Return the [X, Y] coordinate for the center point of the cell that contains the specified text.  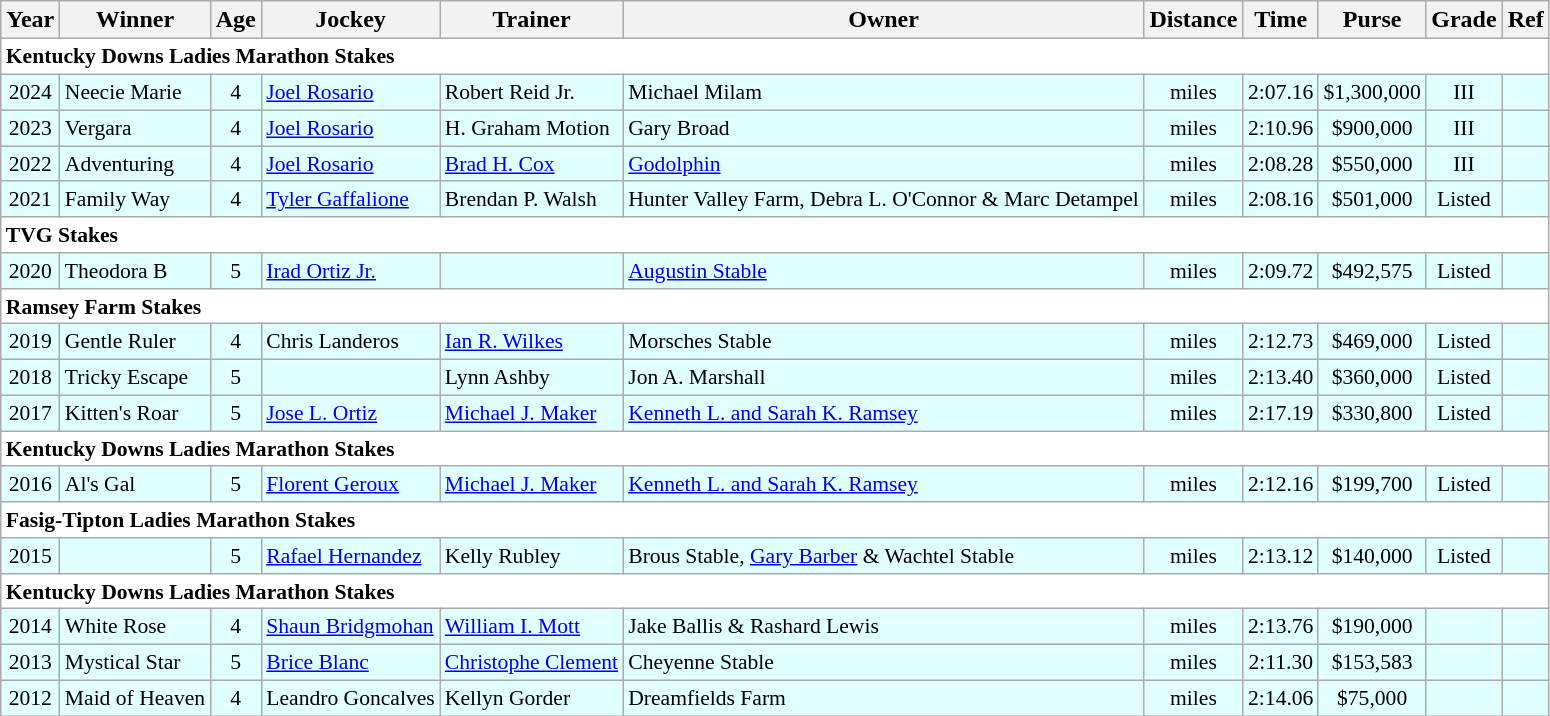
White Rose [135, 627]
Tyler Gaffalione [350, 199]
Distance [1194, 20]
2015 [30, 556]
Jose L. Ortiz [350, 413]
$140,000 [1372, 556]
Age [236, 20]
2014 [30, 627]
Brous Stable, Gary Barber & Wachtel Stable [884, 556]
Brice Blanc [350, 662]
2012 [30, 698]
Neecie Marie [135, 92]
Lynn Ashby [532, 377]
2:13.12 [1280, 556]
2018 [30, 377]
Time [1280, 20]
Ramsey Farm Stakes [775, 306]
$190,000 [1372, 627]
Fasig-Tipton Ladies Marathon Stakes [775, 520]
2:13.76 [1280, 627]
2016 [30, 484]
Grade [1464, 20]
2:13.40 [1280, 377]
Brad H. Cox [532, 164]
Leandro Goncalves [350, 698]
$199,700 [1372, 484]
2:10.96 [1280, 128]
Maid of Heaven [135, 698]
Morsches Stable [884, 342]
Adventuring [135, 164]
Cheyenne Stable [884, 662]
Jake Ballis & Rashard Lewis [884, 627]
2:08.16 [1280, 199]
Jon A. Marshall [884, 377]
Winner [135, 20]
2022 [30, 164]
Kelly Rubley [532, 556]
$75,000 [1372, 698]
2:17.19 [1280, 413]
H. Graham Motion [532, 128]
Godolphin [884, 164]
Shaun Bridgmohan [350, 627]
Purse [1372, 20]
TVG Stakes [775, 235]
Theodora B [135, 271]
$501,000 [1372, 199]
Rafael Hernandez [350, 556]
$550,000 [1372, 164]
Tricky Escape [135, 377]
Kitten's Roar [135, 413]
2:08.28 [1280, 164]
Mystical Star [135, 662]
Gentle Ruler [135, 342]
2020 [30, 271]
Trainer [532, 20]
Jockey [350, 20]
$1,300,000 [1372, 92]
Ref [1526, 20]
Al's Gal [135, 484]
$492,575 [1372, 271]
2:14.06 [1280, 698]
Vergara [135, 128]
2:12.73 [1280, 342]
2021 [30, 199]
Augustin Stable [884, 271]
Michael Milam [884, 92]
$360,000 [1372, 377]
2:09.72 [1280, 271]
Chris Landeros [350, 342]
Irad Ortiz Jr. [350, 271]
Year [30, 20]
William I. Mott [532, 627]
2023 [30, 128]
Owner [884, 20]
Robert Reid Jr. [532, 92]
$330,800 [1372, 413]
Florent Geroux [350, 484]
2024 [30, 92]
$469,000 [1372, 342]
Dreamfields Farm [884, 698]
2:07.16 [1280, 92]
Hunter Valley Farm, Debra L. O'Connor & Marc Detampel [884, 199]
Kellyn Gorder [532, 698]
$900,000 [1372, 128]
$153,583 [1372, 662]
2:11.30 [1280, 662]
Ian R. Wilkes [532, 342]
2:12.16 [1280, 484]
Brendan P. Walsh [532, 199]
2017 [30, 413]
Christophe Clement [532, 662]
2019 [30, 342]
Family Way [135, 199]
Gary Broad [884, 128]
2013 [30, 662]
